For the text-containing cell, return its midpoint in (X, Y) coordinate format. 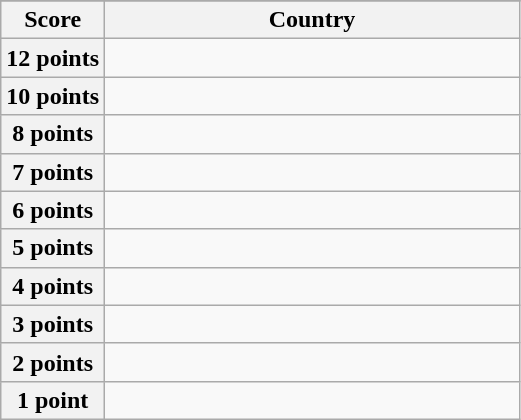
2 points (53, 362)
12 points (53, 58)
8 points (53, 134)
1 point (53, 400)
Score (53, 20)
3 points (53, 324)
10 points (53, 96)
5 points (53, 248)
4 points (53, 286)
7 points (53, 172)
6 points (53, 210)
Country (312, 20)
